Identify which cell holds the provided text, then report its (x, y) central coordinate. 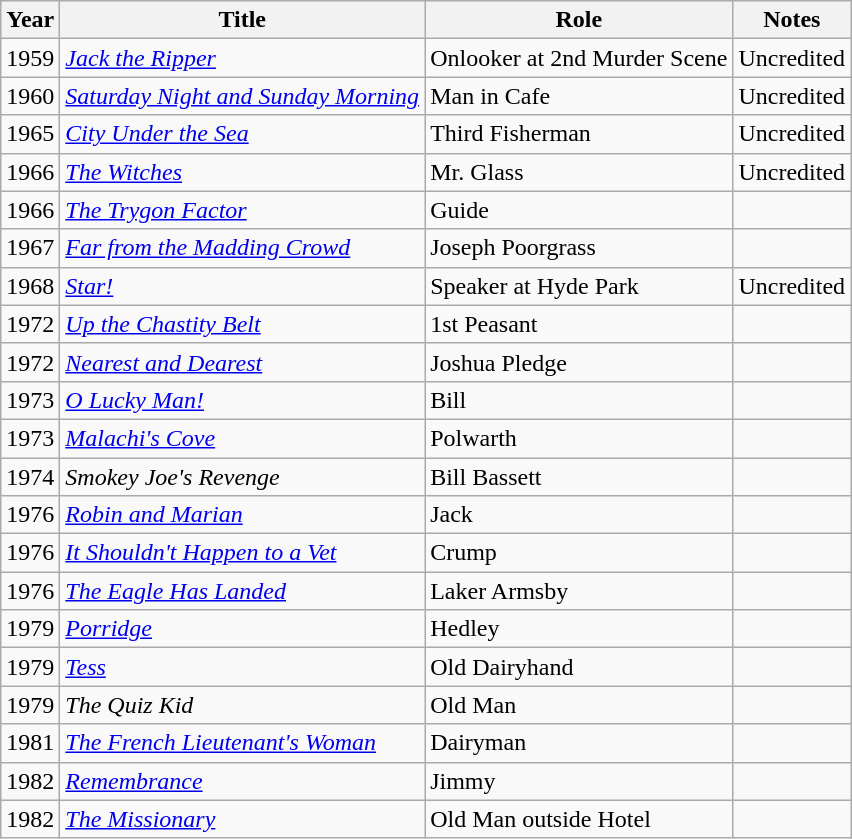
Onlooker at 2nd Murder Scene (579, 58)
1981 (30, 743)
The French Lieutenant's Woman (242, 743)
Jack the Ripper (242, 58)
The Missionary (242, 819)
Speaker at Hyde Park (579, 286)
Polwarth (579, 438)
Joseph Poorgrass (579, 248)
Up the Chastity Belt (242, 324)
The Quiz Kid (242, 705)
O Lucky Man! (242, 400)
Old Man (579, 705)
Old Dairyhand (579, 667)
Porridge (242, 629)
Star! (242, 286)
Title (242, 20)
Jimmy (579, 781)
Crump (579, 553)
Old Man outside Hotel (579, 819)
Smokey Joe's Revenge (242, 477)
Man in Cafe (579, 96)
Saturday Night and Sunday Morning (242, 96)
1968 (30, 286)
Tess (242, 667)
Mr. Glass (579, 172)
Remembrance (242, 781)
Nearest and Dearest (242, 362)
The Eagle Has Landed (242, 591)
Laker Armsby (579, 591)
1st Peasant (579, 324)
Bill (579, 400)
1967 (30, 248)
City Under the Sea (242, 134)
1959 (30, 58)
Third Fisherman (579, 134)
Jack (579, 515)
The Trygon Factor (242, 210)
Guide (579, 210)
It Shouldn't Happen to a Vet (242, 553)
1965 (30, 134)
Dairyman (579, 743)
1974 (30, 477)
Malachi's Cove (242, 438)
Year (30, 20)
Far from the Madding Crowd (242, 248)
Bill Bassett (579, 477)
Notes (792, 20)
1960 (30, 96)
The Witches (242, 172)
Hedley (579, 629)
Robin and Marian (242, 515)
Role (579, 20)
Joshua Pledge (579, 362)
